Capture the cell that displays the provided text and extract its [X, Y] central coordinate. 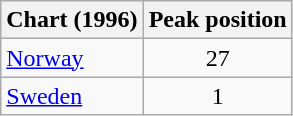
Chart (1996) [72, 20]
1 [218, 96]
Peak position [218, 20]
27 [218, 58]
Sweden [72, 96]
Norway [72, 58]
